Scan for the cell matching the given text and deliver its [x, y] coordinate at center. 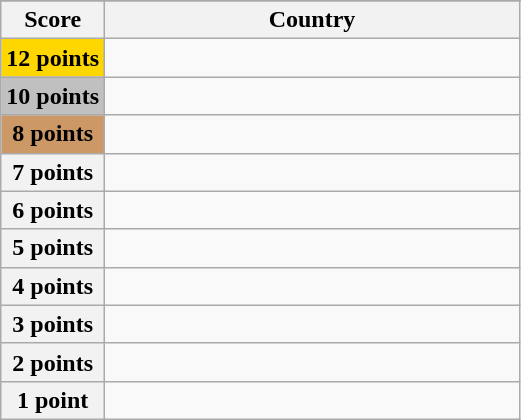
Score [53, 20]
5 points [53, 248]
1 point [53, 400]
4 points [53, 286]
Country [312, 20]
8 points [53, 134]
12 points [53, 58]
7 points [53, 172]
6 points [53, 210]
10 points [53, 96]
3 points [53, 324]
2 points [53, 362]
